From the cell containing the given text, extract its center point as (X, Y) coordinate. 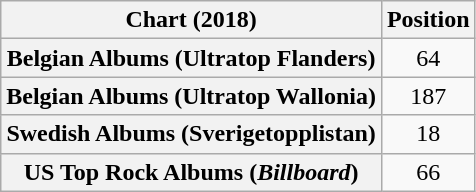
Belgian Albums (Ultratop Wallonia) (192, 96)
US Top Rock Albums (Billboard) (192, 172)
Swedish Albums (Sverigetopplistan) (192, 134)
Belgian Albums (Ultratop Flanders) (192, 58)
64 (428, 58)
Position (428, 20)
66 (428, 172)
187 (428, 96)
Chart (2018) (192, 20)
18 (428, 134)
